Detect which cell encompasses the target text, then output its (X, Y) center coordinate. 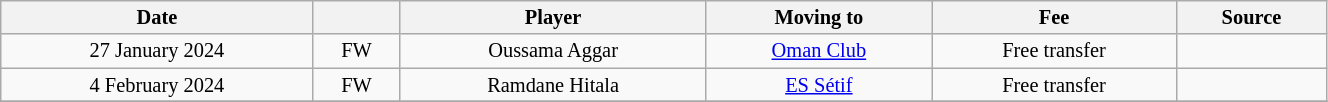
ES Sétif (818, 85)
Ramdane Hitala (553, 85)
Source (1251, 17)
4 February 2024 (157, 85)
Fee (1054, 17)
27 January 2024 (157, 51)
Player (553, 17)
Oman Club (818, 51)
Oussama Aggar (553, 51)
Moving to (818, 17)
Date (157, 17)
